For the text-containing cell, return its midpoint in (x, y) coordinate format. 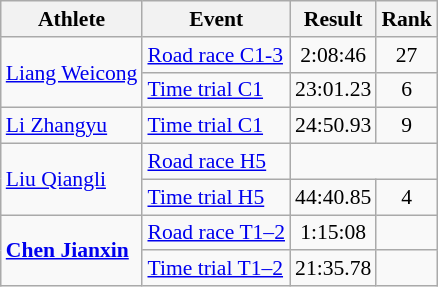
1:15:08 (333, 233)
21:35.78 (333, 269)
Liu Qiangli (72, 180)
Liang Weicong (72, 72)
Time trial T1–2 (216, 269)
Road race C1-3 (216, 55)
Event (216, 19)
Li Zhangyu (72, 126)
Road race H5 (216, 162)
Road race T1–2 (216, 233)
4 (406, 197)
23:01.23 (333, 90)
44:40.85 (333, 197)
27 (406, 55)
2:08:46 (333, 55)
Time trial H5 (216, 197)
Chen Jianxin (72, 250)
Athlete (72, 19)
6 (406, 90)
24:50.93 (333, 126)
Result (333, 19)
9 (406, 126)
Rank (406, 19)
